Locate the cell with the specified text and output its [x, y] center coordinate. 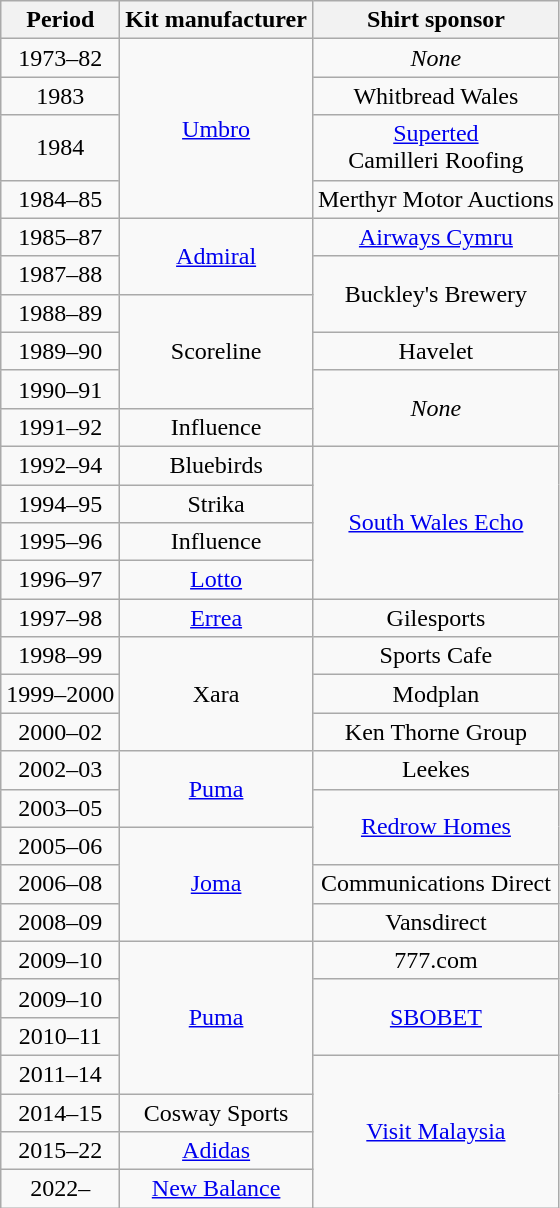
2000–02 [60, 732]
1998–99 [60, 656]
Ken Thorne Group [436, 732]
Visit Malaysia [436, 1131]
1991–92 [60, 427]
Redrow Homes [436, 827]
1989–90 [60, 351]
1996–97 [60, 580]
South Wales Echo [436, 522]
1987–88 [60, 275]
1990–91 [60, 389]
1995–96 [60, 542]
2022– [60, 1189]
2015–22 [60, 1151]
1994–95 [60, 503]
SupertedCamilleri Roofing [436, 148]
Period [60, 20]
Strika [216, 503]
Airways Cymru [436, 237]
1997–98 [60, 618]
Communications Direct [436, 884]
1992–94 [60, 465]
Sports Cafe [436, 656]
2014–15 [60, 1113]
Havelet [436, 351]
Modplan [436, 694]
1985–87 [60, 237]
Admiral [216, 256]
Bluebirds [216, 465]
Scoreline [216, 351]
777.com [436, 960]
New Balance [216, 1189]
Leekes [436, 770]
2005–06 [60, 846]
Joma [216, 884]
2010–11 [60, 1036]
SBOBET [436, 1017]
1973–82 [60, 58]
Lotto [216, 580]
1984 [60, 148]
Cosway Sports [216, 1113]
1988–89 [60, 313]
Gilesports [436, 618]
1999–2000 [60, 694]
Kit manufacturer [216, 20]
Buckley's Brewery [436, 294]
2003–05 [60, 808]
Umbro [216, 128]
Errea [216, 618]
Merthyr Motor Auctions [436, 199]
1983 [60, 96]
Whitbread Wales [436, 96]
2002–03 [60, 770]
2008–09 [60, 922]
Xara [216, 694]
2006–08 [60, 884]
2011–14 [60, 1074]
1984–85 [60, 199]
Shirt sponsor [436, 20]
Vansdirect [436, 922]
Adidas [216, 1151]
